Capture the cell that displays the provided text and extract its (X, Y) central coordinate. 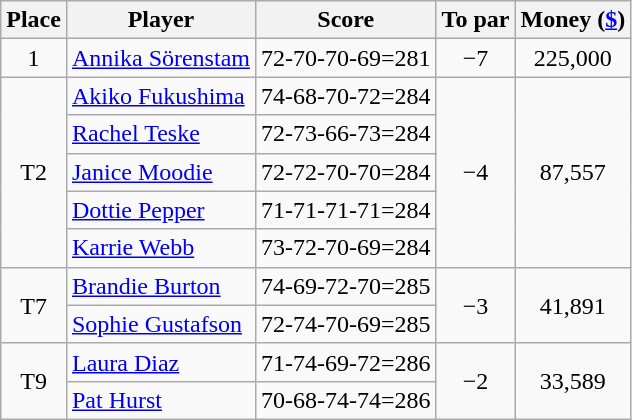
73-72-70-69=284 (346, 248)
Rachel Teske (160, 134)
72-74-70-69=285 (346, 324)
74-68-70-72=284 (346, 96)
Laura Diaz (160, 362)
72-72-70-70=284 (346, 172)
Money ($) (573, 20)
Brandie Burton (160, 286)
Karrie Webb (160, 248)
To par (476, 20)
T2 (34, 172)
41,891 (573, 305)
T7 (34, 305)
74-69-72-70=285 (346, 286)
1 (34, 58)
−2 (476, 381)
72-70-70-69=281 (346, 58)
71-71-71-71=284 (346, 210)
71-74-69-72=286 (346, 362)
Dottie Pepper (160, 210)
Sophie Gustafson (160, 324)
Pat Hurst (160, 400)
Annika Sörenstam (160, 58)
T9 (34, 381)
72-73-66-73=284 (346, 134)
−3 (476, 305)
−7 (476, 58)
Player (160, 20)
225,000 (573, 58)
Place (34, 20)
70-68-74-74=286 (346, 400)
Janice Moodie (160, 172)
Score (346, 20)
87,557 (573, 172)
−4 (476, 172)
33,589 (573, 381)
Akiko Fukushima (160, 96)
